For the text-containing cell, return its midpoint in (X, Y) coordinate format. 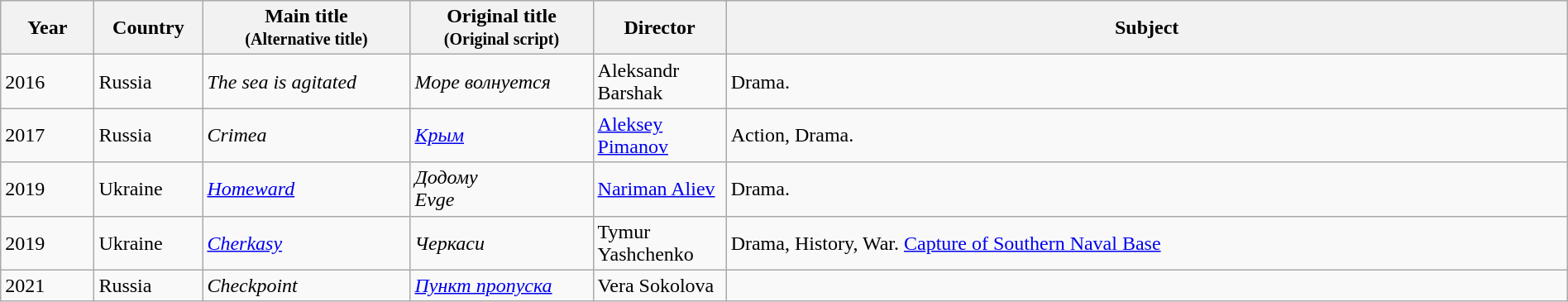
Checkpoint (306, 285)
Crimea (306, 136)
Tymur Yashchenko (660, 243)
Пункт пропуска (501, 285)
Homeward (306, 189)
Cherkasy (306, 243)
Vera Sokolova (660, 285)
Drama, History, War. Capture of Southern Naval Base (1146, 243)
Year (48, 28)
Черкаси (501, 243)
The sea is agitated (306, 81)
Action, Drama. (1146, 136)
ДодомуEvge (501, 189)
Море волнуется (501, 81)
Original title(Original script) (501, 28)
Nariman Aliev (660, 189)
2017 (48, 136)
2021 (48, 285)
Subject (1146, 28)
Director (660, 28)
Aleksey Pimanov (660, 136)
Aleksandr Barshak (660, 81)
2016 (48, 81)
Крым (501, 136)
Main title(Alternative title) (306, 28)
Country (149, 28)
